Search for the cell housing the specified text and yield its [x, y] center coordinate. 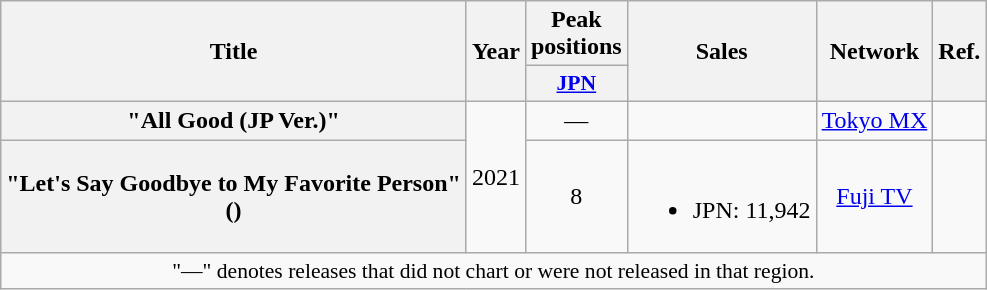
Tokyo MX [874, 120]
Peak positions [576, 34]
Sales [722, 52]
2021 [496, 176]
8 [576, 196]
— [576, 120]
Year [496, 52]
Title [234, 52]
Fuji TV [874, 196]
JPN [576, 84]
Ref. [960, 52]
"All Good (JP Ver.)" [234, 120]
"—" denotes releases that did not chart or were not released in that region. [494, 271]
"Let's Say Goodbye to My Favorite Person"() [234, 196]
Network [874, 52]
JPN: 11,942 [722, 196]
